Detect which cell encompasses the target text, then output its [x, y] center coordinate. 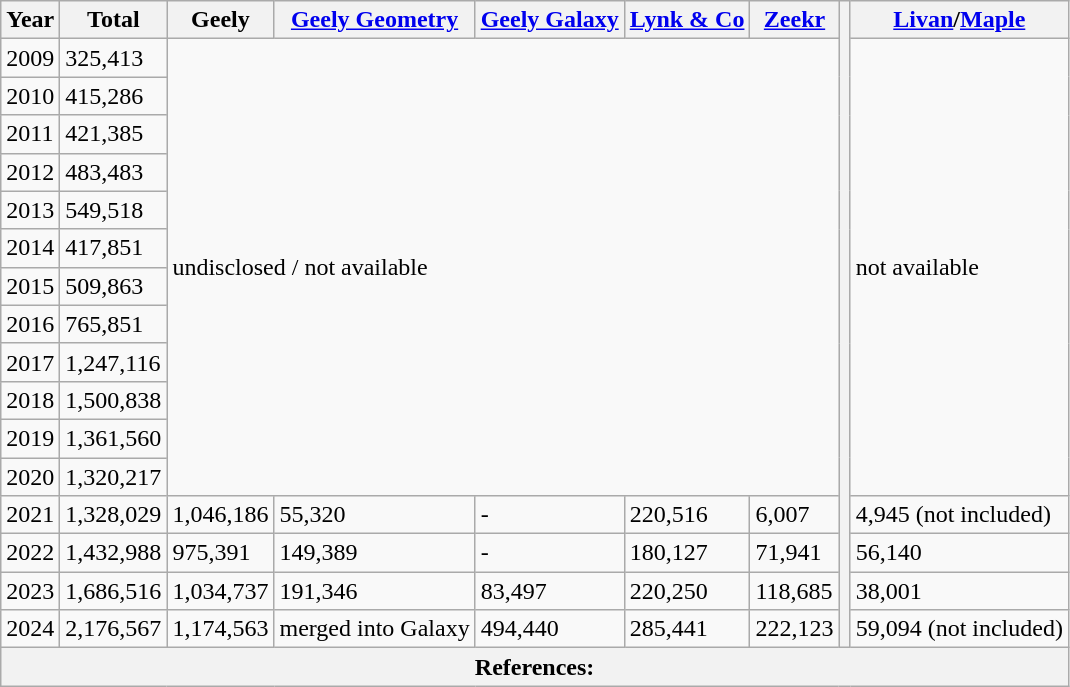
2009 [30, 58]
Year [30, 20]
421,385 [114, 134]
1,320,217 [114, 477]
2016 [30, 324]
2023 [30, 591]
References: [535, 667]
509,863 [114, 286]
765,851 [114, 324]
2015 [30, 286]
220,250 [687, 591]
not available [959, 268]
149,389 [374, 553]
1,174,563 [220, 629]
417,851 [114, 248]
1,500,838 [114, 400]
6,007 [794, 515]
56,140 [959, 553]
2018 [30, 400]
1,328,029 [114, 515]
Zeekr [794, 20]
1,361,560 [114, 438]
118,685 [794, 591]
2017 [30, 362]
222,123 [794, 629]
2021 [30, 515]
2012 [30, 172]
325,413 [114, 58]
1,046,186 [220, 515]
merged into Galaxy [374, 629]
2019 [30, 438]
285,441 [687, 629]
Geely Geometry [374, 20]
1,034,737 [220, 591]
549,518 [114, 210]
2024 [30, 629]
1,686,516 [114, 591]
1,432,988 [114, 553]
83,497 [550, 591]
2020 [30, 477]
415,286 [114, 96]
220,516 [687, 515]
2010 [30, 96]
2011 [30, 134]
Total [114, 20]
undisclosed / not available [503, 268]
975,391 [220, 553]
2014 [30, 248]
Geely Galaxy [550, 20]
1,247,116 [114, 362]
191,346 [374, 591]
55,320 [374, 515]
71,941 [794, 553]
180,127 [687, 553]
2013 [30, 210]
59,094 (not included) [959, 629]
2022 [30, 553]
Livan/Maple [959, 20]
2,176,567 [114, 629]
494,440 [550, 629]
4,945 (not included) [959, 515]
483,483 [114, 172]
38,001 [959, 591]
Geely [220, 20]
Lynk & Co [687, 20]
